Find where the given text appears and provide that cell's center as (X, Y) coordinate. 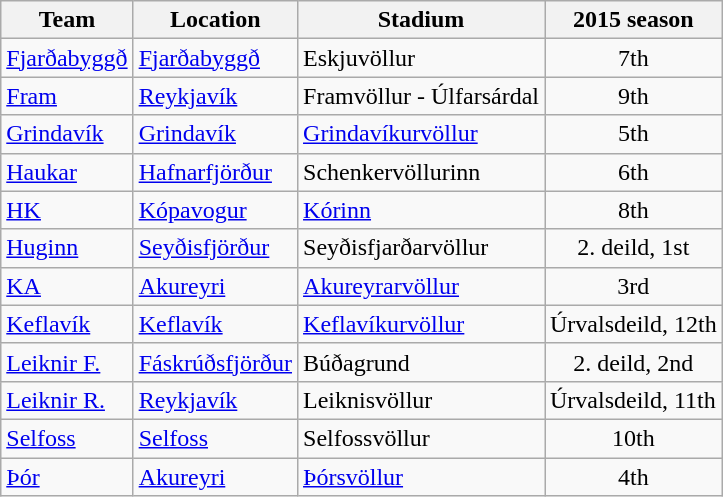
Team (67, 20)
9th (633, 96)
Leiknisvöllur (422, 400)
2. deild, 2nd (633, 362)
2015 season (633, 20)
8th (633, 210)
2. deild, 1st (633, 248)
Leiknir R. (67, 400)
10th (633, 438)
Stadium (422, 20)
Úrvalsdeild, 12th (633, 324)
Fram (67, 96)
6th (633, 172)
Keflavíkurvöllur (422, 324)
Eskjuvöllur (422, 58)
Grindavíkurvöllur (422, 134)
Framvöllur - Úlfarsárdal (422, 96)
7th (633, 58)
3rd (633, 286)
Kópavogur (215, 210)
Huginn (67, 248)
Haukar (67, 172)
KA (67, 286)
Hafnarfjörður (215, 172)
HK (67, 210)
4th (633, 477)
Leiknir F. (67, 362)
Úrvalsdeild, 11th (633, 400)
Akureyrarvöllur (422, 286)
Þórsvöllur (422, 477)
Fáskrúðsfjörður (215, 362)
Schenkervöllurinn (422, 172)
Seyðisfjarðarvöllur (422, 248)
Búðagrund (422, 362)
Þór (67, 477)
Kórinn (422, 210)
5th (633, 134)
Seyðisfjörður (215, 248)
Location (215, 20)
Selfossvöllur (422, 438)
